Locate the cell with the specified text and output its (X, Y) center coordinate. 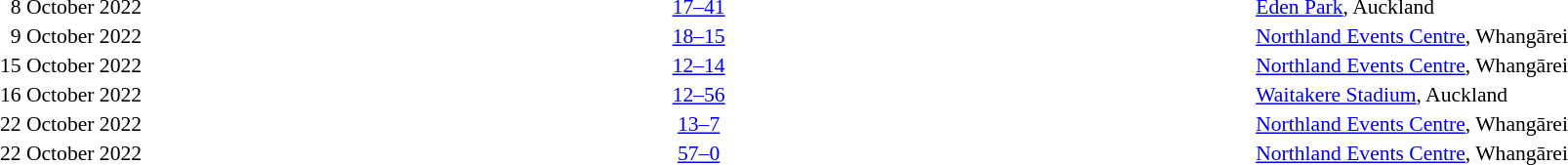
12–56 (699, 95)
18–15 (699, 36)
13–7 (699, 124)
12–14 (699, 65)
